Find where the given text appears and provide that cell's center as (X, Y) coordinate. 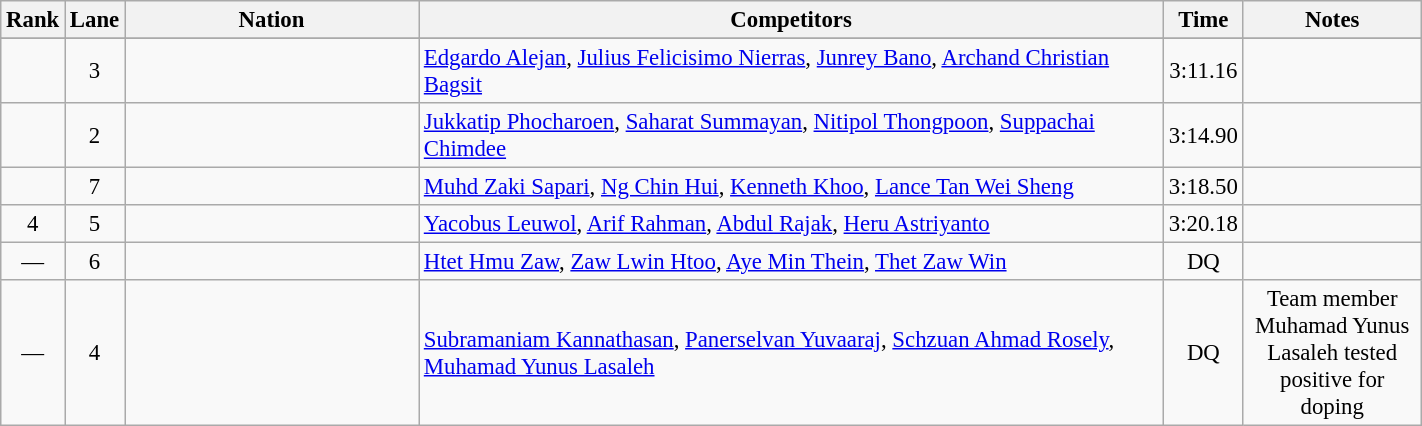
Time (1204, 20)
3:20.18 (1204, 224)
Yacobus Leuwol, Arif Rahman, Abdul Rajak, Heru Astriyanto (790, 224)
Competitors (790, 20)
Notes (1332, 20)
Lane (95, 20)
Edgardo Alejan, Julius Felicisimo Nierras, Junrey Bano, Archand Christian Bagsit (790, 72)
Rank (33, 20)
7 (95, 187)
Jukkatip Phocharoen, Saharat Summayan, Nitipol Thongpoon, Suppachai Chimdee (790, 136)
5 (95, 224)
Subramaniam Kannathasan, Panerselvan Yuvaaraj, Schzuan Ahmad Rosely, Muhamad Yunus Lasaleh (790, 353)
Team member Muhamad Yunus Lasaleh tested positive for doping (1332, 353)
Muhd Zaki Sapari, Ng Chin Hui, Kenneth Khoo, Lance Tan Wei Sheng (790, 187)
3 (95, 72)
3:14.90 (1204, 136)
6 (95, 262)
Nation (272, 20)
Htet Hmu Zaw, Zaw Lwin Htoo, Aye Min Thein, Thet Zaw Win (790, 262)
2 (95, 136)
3:11.16 (1204, 72)
3:18.50 (1204, 187)
